Extract the [x, y] coordinate from the center of the cell holding the provided text.  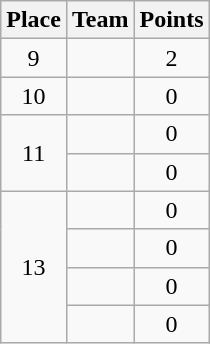
9 [34, 58]
Points [172, 20]
Team [100, 20]
11 [34, 153]
Place [34, 20]
10 [34, 96]
13 [34, 267]
2 [172, 58]
